Find where the given text appears and provide that cell's center as (X, Y) coordinate. 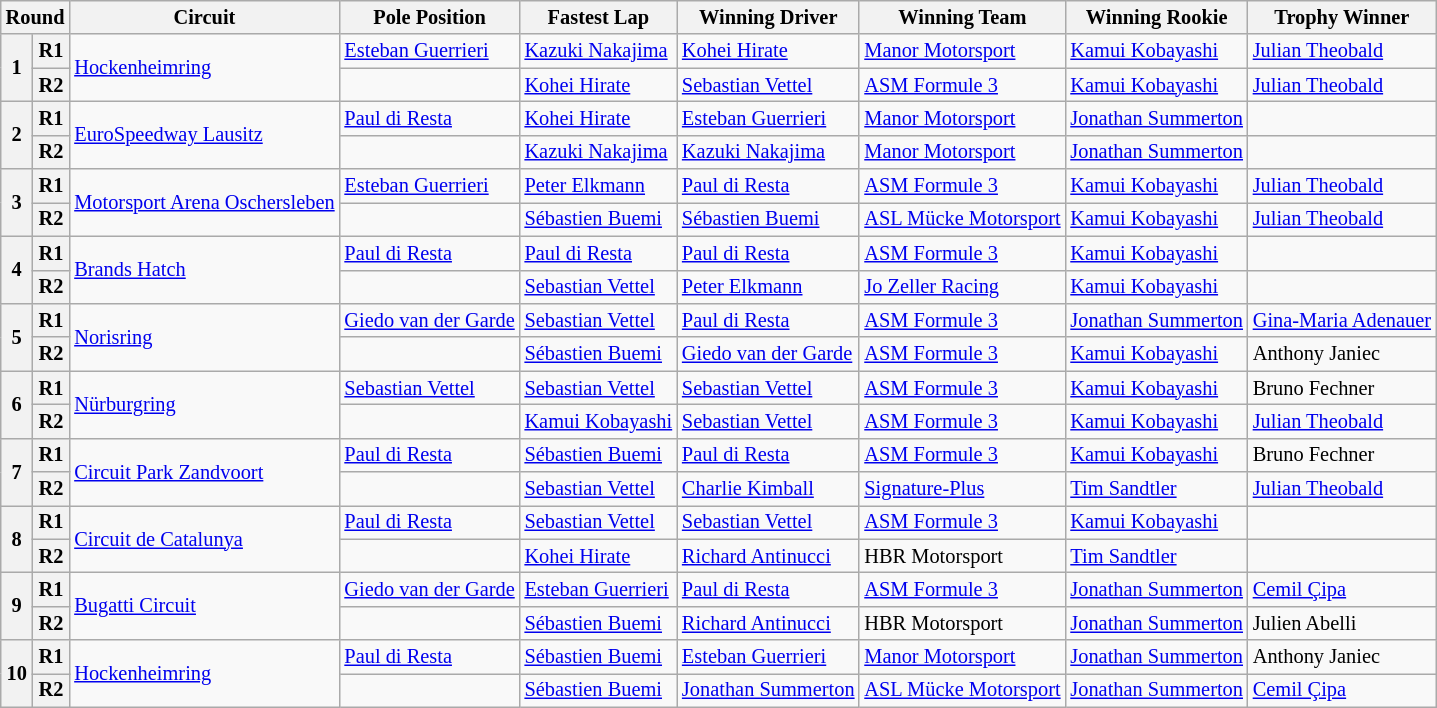
Nürburgring (204, 404)
EuroSpeedway Lausitz (204, 134)
4 (17, 270)
10 (17, 674)
Charlie Kimball (768, 489)
Pole Position (429, 17)
Julien Abelli (1342, 623)
6 (17, 404)
1 (17, 68)
7 (17, 472)
8 (17, 538)
Circuit de Catalunya (204, 538)
Trophy Winner (1342, 17)
Circuit (204, 17)
9 (17, 606)
Norisring (204, 336)
Round (36, 17)
Signature-Plus (962, 489)
Winning Rookie (1156, 17)
2 (17, 134)
Motorsport Arena Oschersleben (204, 202)
Circuit Park Zandvoort (204, 472)
Jo Zeller Racing (962, 287)
Gina-Maria Adenauer (1342, 320)
5 (17, 336)
3 (17, 202)
Brands Hatch (204, 270)
Winning Team (962, 17)
Fastest Lap (598, 17)
Bugatti Circuit (204, 606)
Winning Driver (768, 17)
